Pinpoint the cell where the given text exists, returning its [X, Y] midpoint coordinate. 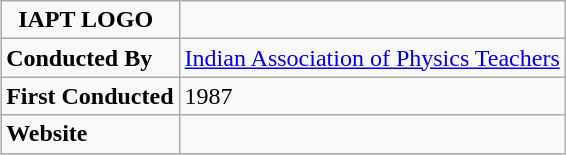
Website [90, 134]
1987 [372, 96]
IAPT LOGO [90, 20]
First Conducted [90, 96]
Conducted By [90, 58]
Indian Association of Physics Teachers [372, 58]
